Extract the [x, y] coordinate from the center of the cell holding the provided text.  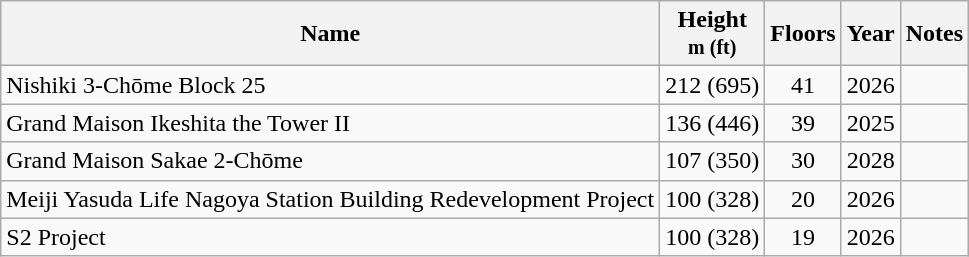
212 (695) [712, 85]
Name [330, 34]
30 [803, 161]
Meiji Yasuda Life Nagoya Station Building Redevelopment Project [330, 199]
Nishiki 3-Chōme Block 25 [330, 85]
Notes [934, 34]
20 [803, 199]
39 [803, 123]
Year [870, 34]
2028 [870, 161]
136 (446) [712, 123]
2025 [870, 123]
41 [803, 85]
Floors [803, 34]
Heightm (ft) [712, 34]
Grand Maison Sakae 2-Chōme [330, 161]
Grand Maison Ikeshita the Tower II [330, 123]
19 [803, 237]
S2 Project [330, 237]
107 (350) [712, 161]
